Return the [x, y] coordinate for the center point of the cell that contains the specified text.  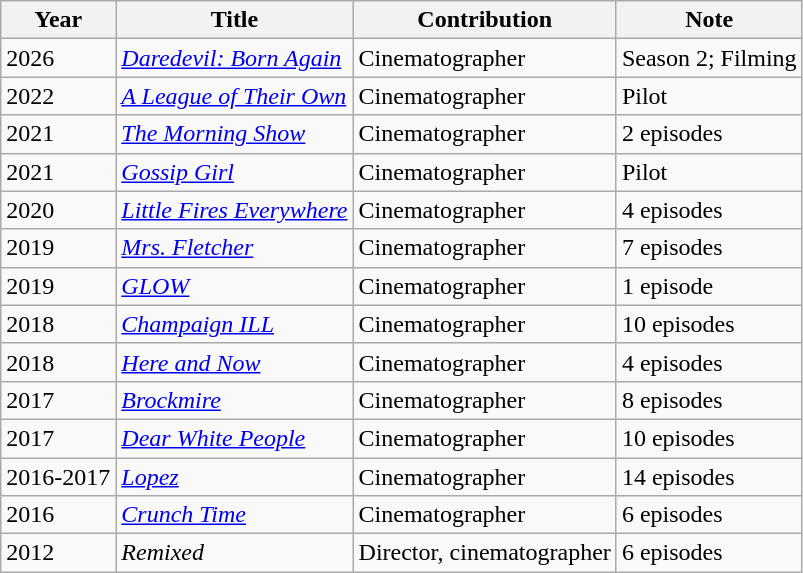
2020 [58, 210]
Dear White People [234, 438]
GLOW [234, 286]
Title [234, 20]
2026 [58, 58]
Little Fires Everywhere [234, 210]
Contribution [484, 20]
14 episodes [709, 477]
1 episode [709, 286]
7 episodes [709, 248]
Remixed [234, 553]
2 episodes [709, 134]
2012 [58, 553]
Year [58, 20]
8 episodes [709, 400]
2022 [58, 96]
Note [709, 20]
Director, cinematographer [484, 553]
2016-2017 [58, 477]
A League of Their Own [234, 96]
Mrs. Fletcher [234, 248]
Gossip Girl [234, 172]
Lopez [234, 477]
The Morning Show [234, 134]
Champaign ILL [234, 324]
Season 2; Filming [709, 58]
Here and Now [234, 362]
Daredevil: Born Again [234, 58]
2016 [58, 515]
Crunch Time [234, 515]
Brockmire [234, 400]
